For the text-containing cell, return its midpoint in [x, y] coordinate format. 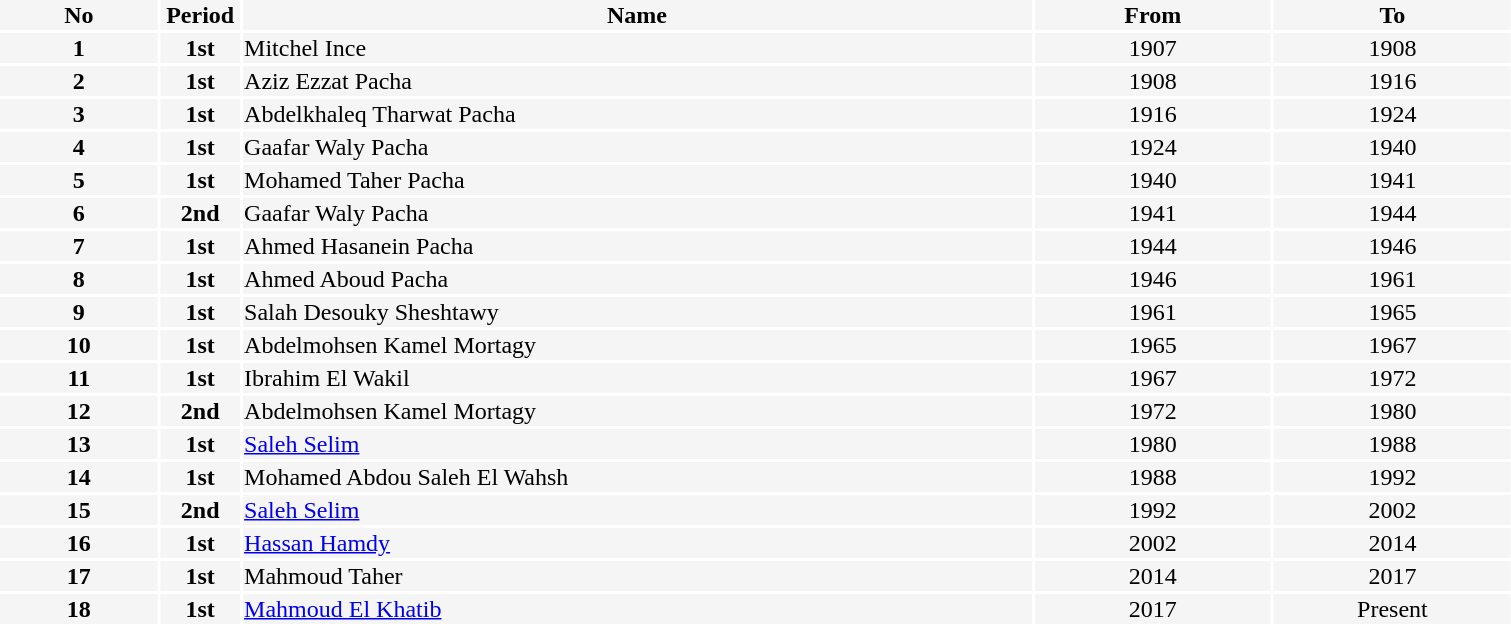
14 [79, 477]
Mohamed Abdou Saleh El Wahsh [638, 477]
Ibrahim El Wakil [638, 378]
12 [79, 411]
Mahmoud El Khatib [638, 609]
Present [1392, 609]
Mitchel Ince [638, 48]
15 [79, 510]
Abdelkhaleq Tharwat Pacha [638, 114]
7 [79, 246]
18 [79, 609]
Salah Desouky Sheshtawy [638, 312]
Ahmed Hasanein Pacha [638, 246]
11 [79, 378]
Mohamed Taher Pacha [638, 180]
1907 [1152, 48]
From [1152, 15]
17 [79, 576]
13 [79, 444]
9 [79, 312]
2 [79, 81]
Aziz Ezzat Pacha [638, 81]
Ahmed Aboud Pacha [638, 279]
5 [79, 180]
Hassan Hamdy [638, 543]
Mahmoud Taher [638, 576]
To [1392, 15]
4 [79, 147]
16 [79, 543]
10 [79, 345]
8 [79, 279]
6 [79, 213]
1 [79, 48]
Name [638, 15]
3 [79, 114]
No [79, 15]
Period [200, 15]
